Capture the cell that displays the provided text and extract its (X, Y) central coordinate. 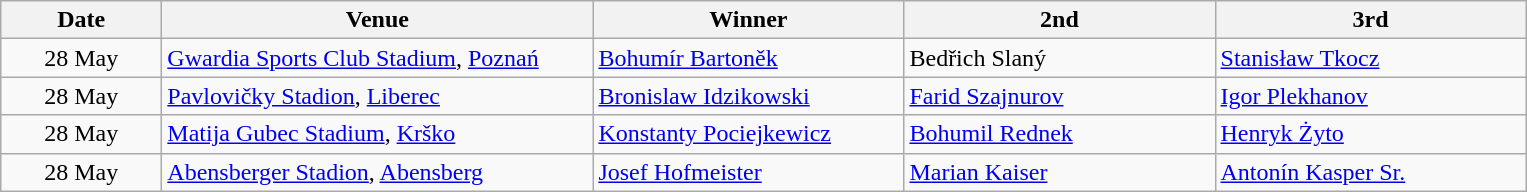
Matija Gubec Stadium, Krško (378, 134)
Gwardia Sports Club Stadium, Poznań (378, 58)
Bohumír Bartoněk (748, 58)
Henryk Żyto (1370, 134)
Igor Plekhanov (1370, 96)
Josef Hofmeister (748, 172)
Bronislaw Idzikowski (748, 96)
Venue (378, 20)
Konstanty Pociejkewicz (748, 134)
Pavlovičky Stadion, Liberec (378, 96)
Antonín Kasper Sr. (1370, 172)
Marian Kaiser (1060, 172)
2nd (1060, 20)
Winner (748, 20)
Abensberger Stadion, Abensberg (378, 172)
Bohumil Rednek (1060, 134)
Date (82, 20)
Stanisław Tkocz (1370, 58)
3rd (1370, 20)
Bedřich Slaný (1060, 58)
Farid Szajnurov (1060, 96)
